Identify which cell holds the provided text, then report its [X, Y] central coordinate. 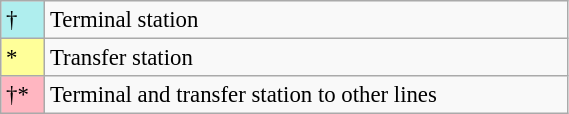
* [23, 58]
Terminal station [306, 20]
† [23, 20]
Terminal and transfer station to other lines [306, 95]
†* [23, 95]
Transfer station [306, 58]
